Detect which cell encompasses the target text, then output its (x, y) center coordinate. 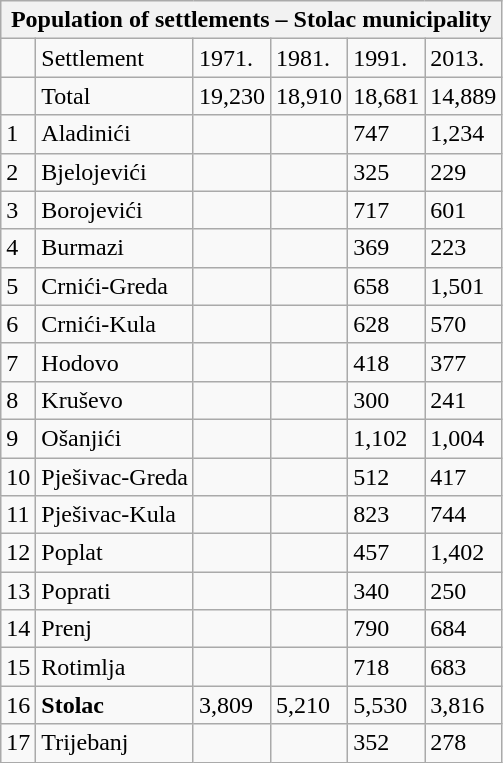
5,530 (386, 705)
18,910 (310, 96)
17 (18, 743)
823 (386, 515)
Aladinići (115, 134)
1 (18, 134)
512 (386, 477)
11 (18, 515)
Poprati (115, 591)
658 (386, 286)
Borojevići (115, 210)
Poplat (115, 553)
417 (464, 477)
Trijebanj (115, 743)
Kruševo (115, 400)
Bjelojevići (115, 172)
7 (18, 362)
Stolac (115, 705)
1,004 (464, 438)
377 (464, 362)
Population of settlements – Stolac municipality (252, 20)
1,102 (386, 438)
Hodovo (115, 362)
Total (115, 96)
747 (386, 134)
352 (386, 743)
418 (386, 362)
16 (18, 705)
340 (386, 591)
5,210 (310, 705)
18,681 (386, 96)
5 (18, 286)
Settlement (115, 58)
6 (18, 324)
1,234 (464, 134)
744 (464, 515)
2013. (464, 58)
684 (464, 629)
19,230 (232, 96)
14 (18, 629)
9 (18, 438)
1981. (310, 58)
300 (386, 400)
457 (386, 553)
1,402 (464, 553)
250 (464, 591)
717 (386, 210)
229 (464, 172)
241 (464, 400)
790 (386, 629)
15 (18, 667)
Rotimlja (115, 667)
601 (464, 210)
1991. (386, 58)
12 (18, 553)
Pješivac-Greda (115, 477)
683 (464, 667)
3 (18, 210)
8 (18, 400)
Ošanjići (115, 438)
Crnići-Greda (115, 286)
14,889 (464, 96)
3,809 (232, 705)
Prenj (115, 629)
10 (18, 477)
570 (464, 324)
1,501 (464, 286)
Crnići-Kula (115, 324)
325 (386, 172)
223 (464, 248)
2 (18, 172)
4 (18, 248)
1971. (232, 58)
718 (386, 667)
13 (18, 591)
278 (464, 743)
3,816 (464, 705)
Burmazi (115, 248)
369 (386, 248)
Pješivac-Kula (115, 515)
628 (386, 324)
